Locate the cell with the specified text and output its (X, Y) center coordinate. 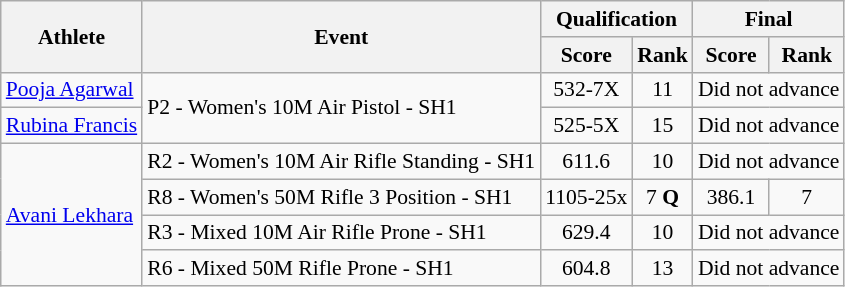
R3 - Mixed 10M Air Rifle Prone - SH1 (341, 233)
7 Q (662, 197)
Avani Lekhara (72, 215)
525-5X (586, 126)
R6 - Mixed 50M Rifle Prone - SH1 (341, 269)
Athlete (72, 36)
1105-25x (586, 197)
611.6 (586, 162)
532-7X (586, 90)
Final (769, 19)
15 (662, 126)
R2 - Women's 10M Air Rifle Standing - SH1 (341, 162)
P2 - Women's 10M Air Pistol - SH1 (341, 108)
604.8 (586, 269)
7 (806, 197)
Qualification (616, 19)
11 (662, 90)
R8 - Women's 50M Rifle 3 Position - SH1 (341, 197)
13 (662, 269)
Event (341, 36)
629.4 (586, 233)
Pooja Agarwal (72, 90)
Rubina Francis (72, 126)
386.1 (731, 197)
